Detect which cell encompasses the target text, then output its [X, Y] center coordinate. 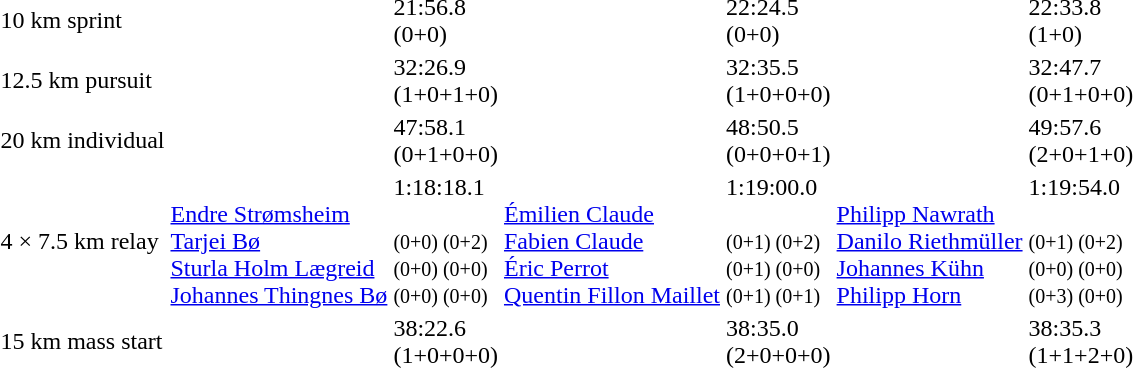
1:19:00.0(0+1) (0+2)(0+1) (0+0)(0+1) (0+1) [778, 241]
32:35.5(1+0+0+0) [778, 80]
Philipp NawrathDanilo RiethmüllerJohannes KühnPhilipp Horn [930, 241]
32:26.9(1+0+1+0) [446, 80]
Endre StrømsheimTarjei BøSturla Holm LægreidJohannes Thingnes Bø [279, 241]
Émilien ClaudeFabien ClaudeÉric PerrotQuentin Fillon Maillet [612, 241]
48:50.5(0+0+0+1) [778, 140]
1:18:18.1(0+0) (0+2)(0+0) (0+0)(0+0) (0+0) [446, 241]
47:58.1(0+1+0+0) [446, 140]
